Pinpoint the cell where the given text exists, returning its (X, Y) midpoint coordinate. 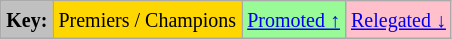
Relegated ↓ (398, 20)
Promoted ↑ (294, 20)
Key: (27, 20)
Premiers / Champions (148, 20)
